Return the [X, Y] coordinate for the center point of the cell that contains the specified text.  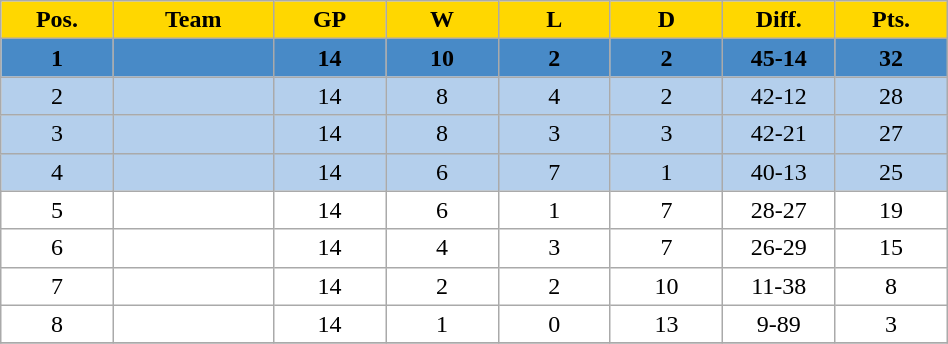
GP [329, 20]
19 [891, 210]
42-21 [779, 134]
26-29 [779, 248]
9-89 [779, 324]
11-38 [779, 286]
45-14 [779, 58]
42-12 [779, 96]
Pos. [57, 20]
D [666, 20]
32 [891, 58]
40-13 [779, 172]
27 [891, 134]
Team [193, 20]
25 [891, 172]
W [442, 20]
Diff. [779, 20]
15 [891, 248]
L [554, 20]
Pts. [891, 20]
5 [57, 210]
28-27 [779, 210]
28 [891, 96]
0 [554, 324]
13 [666, 324]
